Return the (X, Y) coordinate for the center point of the cell that contains the specified text.  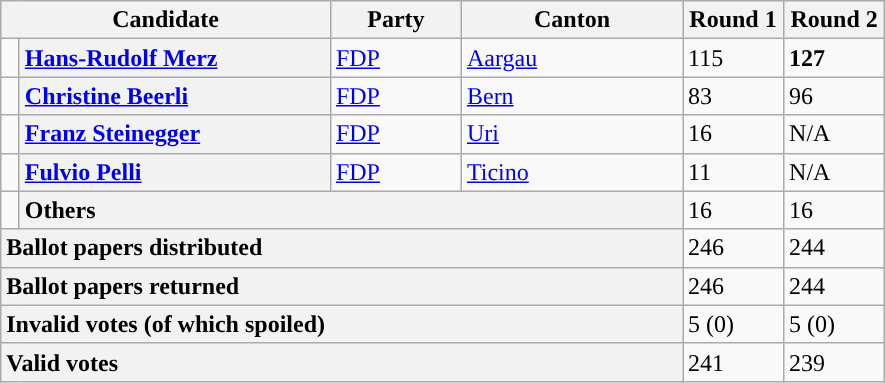
Hans-Rudolf Merz (174, 58)
127 (834, 58)
Franz Steinegger (174, 134)
Round 2 (834, 20)
83 (732, 96)
241 (732, 362)
11 (732, 172)
Bern (572, 96)
Christine Beerli (174, 96)
115 (732, 58)
Fulvio Pelli (174, 172)
Valid votes (342, 362)
Aargau (572, 58)
239 (834, 362)
Ballot papers returned (342, 286)
Round 1 (732, 20)
Candidate (166, 20)
Ballot papers distributed (342, 248)
Uri (572, 134)
Party (396, 20)
Canton (572, 20)
Ticino (572, 172)
Invalid votes (of which spoiled) (342, 324)
96 (834, 96)
Others (350, 210)
